Search for the cell housing the specified text and yield its [x, y] center coordinate. 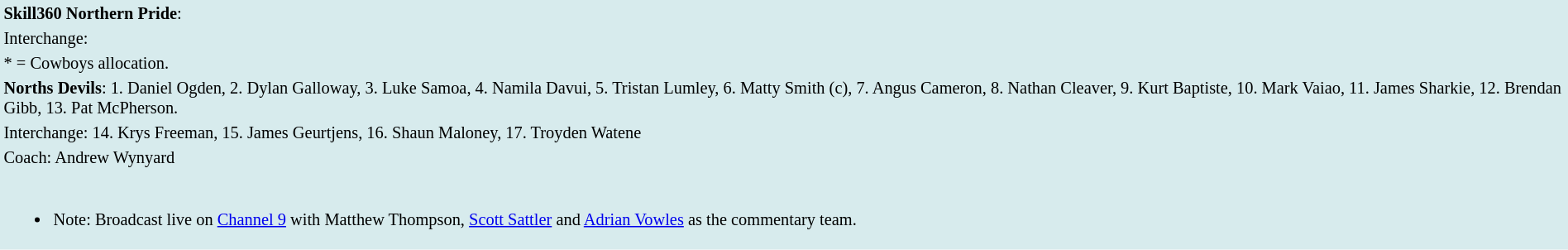
Skill360 Northern Pride: [784, 13]
Interchange: 14. Krys Freeman, 15. James Geurtjens, 16. Shaun Maloney, 17. Troyden Watene [784, 132]
Coach: Andrew Wynyard [784, 157]
* = Cowboys allocation. [784, 63]
Interchange: [784, 38]
Note: Broadcast live on Channel 9 with Matthew Thompson, Scott Sattler and Adrian Vowles as the commentary team. [784, 209]
